From the cell containing the given text, extract its center point as [x, y] coordinate. 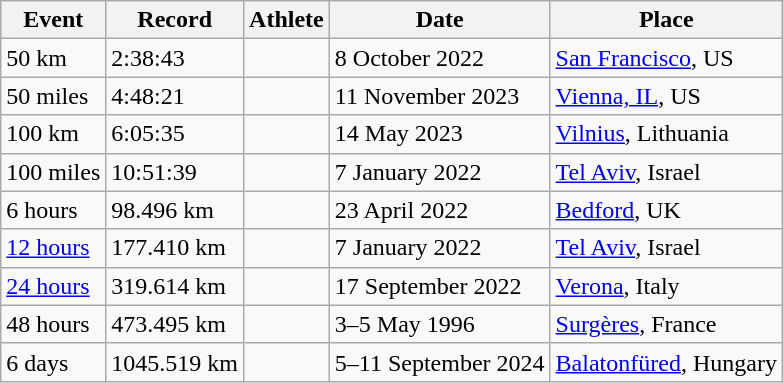
Place [666, 20]
100 km [54, 134]
177.410 km [175, 248]
6 hours [54, 210]
1045.519 km [175, 362]
5–11 September 2024 [440, 362]
2:38:43 [175, 58]
48 hours [54, 324]
10:51:39 [175, 172]
Verona, Italy [666, 286]
6 days [54, 362]
Athlete [287, 20]
8 October 2022 [440, 58]
Record [175, 20]
50 miles [54, 96]
3–5 May 1996 [440, 324]
17 September 2022 [440, 286]
14 May 2023 [440, 134]
Event [54, 20]
23 April 2022 [440, 210]
12 hours [54, 248]
Surgères, France [666, 324]
Vilnius, Lithuania [666, 134]
319.614 km [175, 286]
473.495 km [175, 324]
Balatonfüred, Hungary [666, 362]
San Francisco, US [666, 58]
4:48:21 [175, 96]
Bedford, UK [666, 210]
50 km [54, 58]
98.496 km [175, 210]
11 November 2023 [440, 96]
24 hours [54, 286]
Date [440, 20]
Vienna, IL, US [666, 96]
6:05:35 [175, 134]
100 miles [54, 172]
